Provide the [X, Y] coordinate of the cell's center where the given text is located.  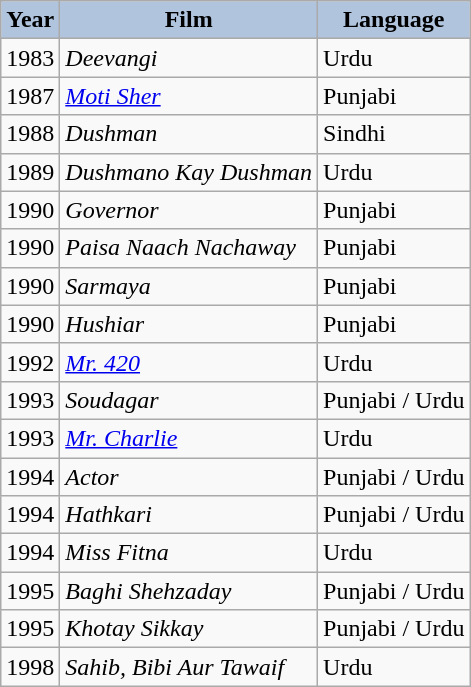
Sarmaya [189, 286]
Mr. Charlie [189, 438]
1988 [30, 134]
Soudagar [189, 400]
Moti Sher [189, 96]
Dushmano Kay Dushman [189, 172]
Baghi Shehzaday [189, 591]
Dushman [189, 134]
Khotay Sikkay [189, 629]
1998 [30, 667]
1983 [30, 58]
Language [394, 20]
Miss Fitna [189, 553]
Mr. 420 [189, 362]
Hathkari [189, 515]
1992 [30, 362]
Film [189, 20]
Deevangi [189, 58]
1989 [30, 172]
Sahib, Bibi Aur Tawaif [189, 667]
1987 [30, 96]
Actor [189, 477]
Hushiar [189, 324]
Paisa Naach Nachaway [189, 248]
Sindhi [394, 134]
Year [30, 20]
Governor [189, 210]
